Pinpoint the cell where the given text exists, returning its [x, y] midpoint coordinate. 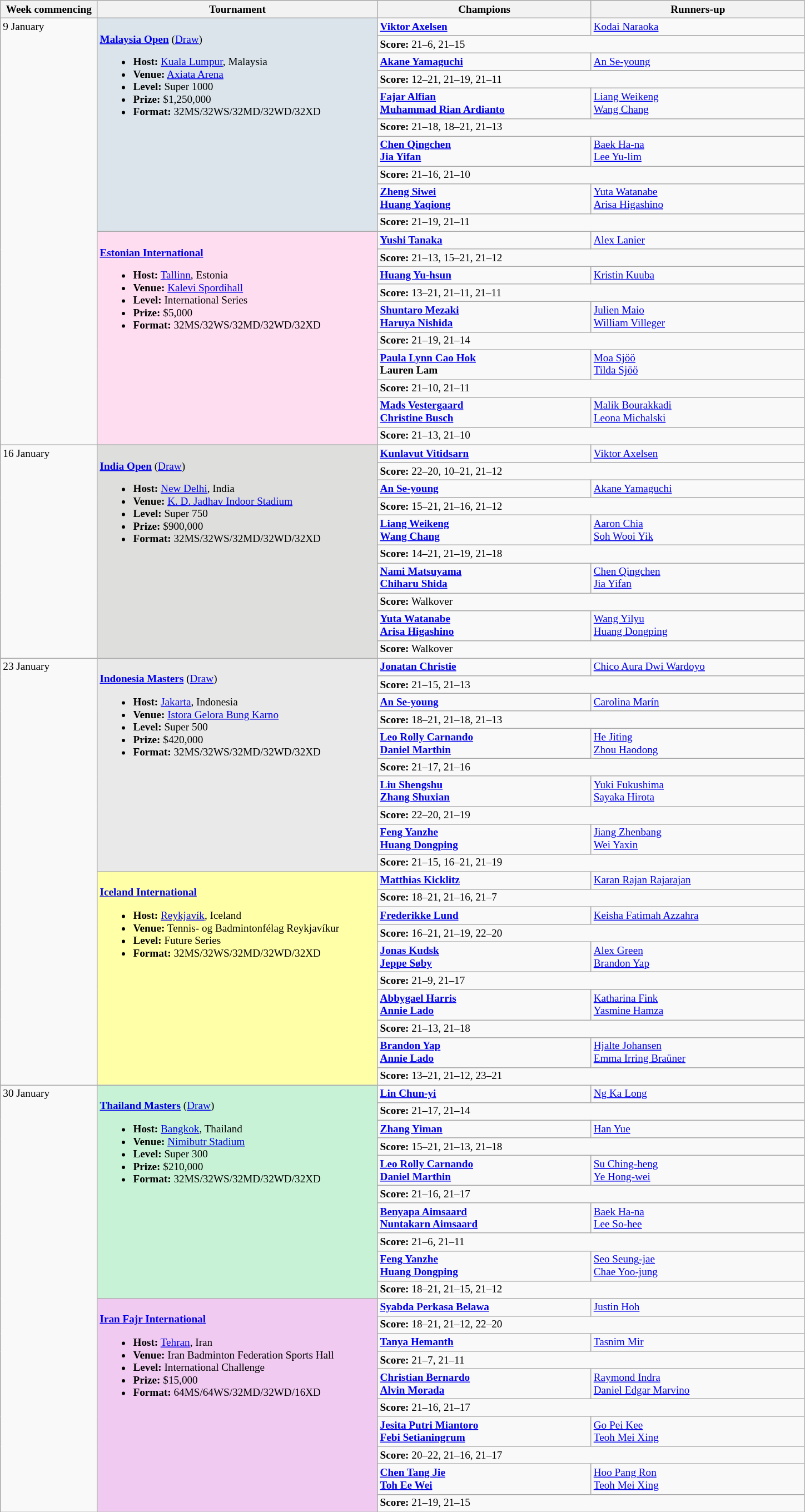
Christian Bernardo Alvin Morada [484, 1384]
He Jiting Zhou Haodong [698, 743]
Fajar Alfian Muhammad Rian Ardianto [484, 103]
Katharina Fink Yasmine Hamza [698, 1004]
Baek Ha-na Lee Yu-lim [698, 151]
Score: 21–9, 21–17 [591, 981]
Score: 21–19, 21–15 [591, 1503]
Score: 14–21, 21–19, 21–18 [591, 554]
Week commencing [49, 9]
Score: 13–21, 21–12, 23–21 [591, 1076]
Estonian InternationalHost: Tallinn, EstoniaVenue: Kalevi SpordihallLevel: International SeriesPrize: $5,000Format: 32MS/32WS/32MD/32WD/32XD [237, 338]
Score: 21–6, 21–11 [591, 1242]
Frederikke Lund [484, 916]
Score: 20–22, 21–16, 21–17 [591, 1455]
Nami Matsuyama Chiharu Shida [484, 578]
Thailand Masters (Draw)Host: Bangkok, ThailandVenue: Nimibutr StadiumLevel: Super 300Prize: $210,000Format: 32MS/32WS/32MD/32WD/32XD [237, 1192]
Score: 22–20, 21–19 [591, 815]
Iceland InternationalHost: Reykjavík, IcelandVenue: Tennis- og Badmintonfélag ReykjavíkurLevel: Future SeriesFormat: 32MS/32WS/32MD/32WD/32XD [237, 978]
Karan Rajan Rajarajan [698, 881]
Zhang Yiman [484, 1129]
Score: 21–15, 21–13 [591, 685]
Huang Yu-hsun [484, 275]
Score: 21–13, 21–18 [591, 1028]
Mads Vestergaard Christine Busch [484, 412]
Score: 18–21, 21–18, 21–13 [591, 720]
Score: 15–21, 21–16, 21–12 [591, 506]
Tasnim Mir [698, 1342]
Score: 16–21, 21–19, 22–20 [591, 933]
Score: 21–10, 21–11 [591, 389]
Chen Tang Jie Toh Ee Wei [484, 1479]
Shuntaro Mezaki Haruya Nishida [484, 317]
Alex Lanier [698, 240]
16 January [49, 551]
Score: 18–21, 21–15, 21–12 [591, 1290]
Score: 13–21, 21–11, 21–11 [591, 293]
9 January [49, 231]
Aaron Chia Soh Wooi Yik [698, 530]
Hoo Pang Ron Teoh Mei Xing [698, 1479]
Kunlavut Vitidsarn [484, 454]
Score: 22–20, 10–21, 21–12 [591, 471]
Go Pei Kee Teoh Mei Xing [698, 1431]
Jesita Putri Miantoro Febi Setianingrum [484, 1431]
Score: 21–16, 21–10 [591, 175]
Alex Green Brandon Yap [698, 957]
Su Ching-heng Ye Hong-wei [698, 1170]
Yuki Fukushima Sayaka Hirota [698, 791]
Zheng Siwei Huang Yaqiong [484, 198]
Score: 21–17, 21–14 [591, 1111]
Carolina Marín [698, 702]
Score: 21–13, 21–10 [591, 436]
Benyapa Aimsaard Nuntakarn Aimsaard [484, 1218]
Syabda Perkasa Belawa [484, 1307]
Tanya Hemanth [484, 1342]
Champions [484, 9]
Runners-up [698, 9]
Raymond Indra Daniel Edgar Marvino [698, 1384]
Indonesia Masters (Draw)Host: Jakarta, IndonesiaVenue: Istora Gelora Bung KarnoLevel: Super 500Prize: $420,000Format: 32MS/32WS/32MD/32WD/32XD [237, 765]
Seo Seung-jae Chae Yoo-jung [698, 1266]
Kodai Naraoka [698, 27]
Kristin Kuuba [698, 275]
30 January [49, 1299]
Matthias Kicklitz [484, 881]
Han Yue [698, 1129]
Jonas Kudsk Jeppe Søby [484, 957]
Score: 21–17, 21–16 [591, 768]
23 January [49, 872]
Score: 21–18, 18–21, 21–13 [591, 127]
Chico Aura Dwi Wardoyo [698, 667]
Abbygael Harris Annie Lado [484, 1004]
Paula Lynn Cao Hok Lauren Lam [484, 364]
Ng Ka Long [698, 1094]
Wang Yilyu Huang Dongping [698, 625]
Tournament [237, 9]
Score: 21–15, 16–21, 21–19 [591, 863]
Score: 12–21, 21–19, 21–11 [591, 79]
Score: 21–19, 21–11 [591, 222]
Julien Maio William Villeger [698, 317]
Score: 21–6, 21–15 [591, 44]
Liu Shengshu Zhang Shuxian [484, 791]
Malik Bourakkadi Leona Michalski [698, 412]
Score: 21–7, 21–11 [591, 1360]
Score: 18–21, 21–12, 22–20 [591, 1325]
Yushi Tanaka [484, 240]
Keisha Fatimah Azzahra [698, 916]
India Open (Draw)Host: New Delhi, IndiaVenue: K. D. Jadhav Indoor StadiumLevel: Super 750Prize: $900,000Format: 32MS/32WS/32MD/32WD/32XD [237, 551]
Baek Ha-na Lee So-hee [698, 1218]
Jonatan Christie [484, 667]
Score: 21–19, 21–14 [591, 341]
Justin Hoh [698, 1307]
Jiang Zhenbang Wei Yaxin [698, 839]
Moa Sjöö Tilda Sjöö [698, 364]
Score: 15–21, 21–13, 21–18 [591, 1147]
Hjalte Johansen Emma Irring Braüner [698, 1052]
Brandon Yap Annie Lado [484, 1052]
Score: 18–21, 21–16, 21–7 [591, 898]
Lin Chun-yi [484, 1094]
Malaysia Open (Draw)Host: Kuala Lumpur, MalaysiaVenue: Axiata ArenaLevel: Super 1000Prize: $1,250,000Format: 32MS/32WS/32MD/32WD/32XD [237, 125]
Score: 21–13, 15–21, 21–12 [591, 258]
